Capture the cell that displays the provided text and extract its [x, y] central coordinate. 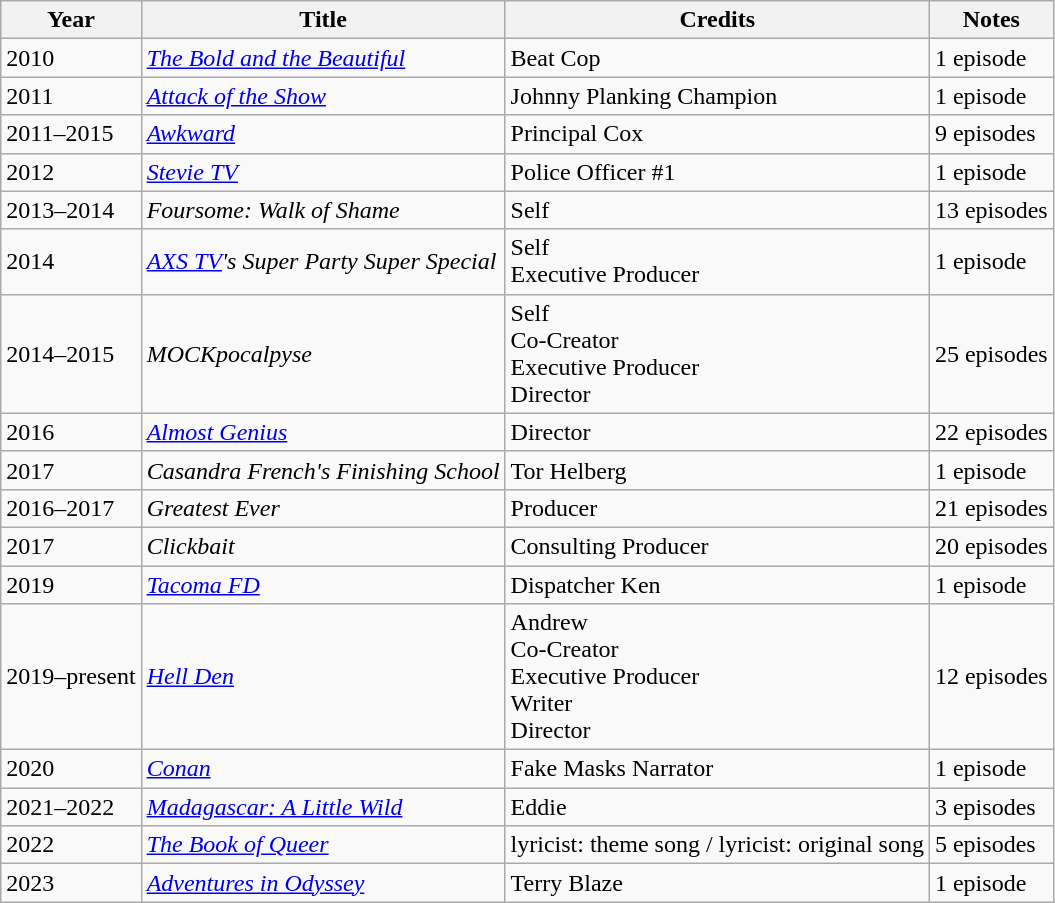
2014–2015 [71, 354]
The Bold and the Beautiful [323, 58]
2010 [71, 58]
Self Co-Creator Executive Producer Director [717, 354]
Notes [991, 20]
13 episodes [991, 210]
MOCKpocalpyse [323, 354]
Casandra French's Finishing School [323, 470]
Tor Helberg [717, 470]
Johnny Planking Champion [717, 96]
Awkward [323, 134]
12 episodes [991, 677]
Tacoma FD [323, 585]
Title [323, 20]
Police Officer #1 [717, 172]
Andrew Co-Creator Executive Producer Writer Director [717, 677]
2022 [71, 845]
Dispatcher Ken [717, 585]
2020 [71, 769]
9 episodes [991, 134]
Producer [717, 508]
2014 [71, 262]
Terry Blaze [717, 883]
Fake Masks Narrator [717, 769]
2019–present [71, 677]
Conan [323, 769]
2012 [71, 172]
The Book of Queer [323, 845]
Principal Cox [717, 134]
Hell Den [323, 677]
2021–2022 [71, 807]
Foursome: Walk of Shame [323, 210]
2016 [71, 432]
Consulting Producer [717, 546]
Year [71, 20]
Credits [717, 20]
2011 [71, 96]
20 episodes [991, 546]
Stevie TV [323, 172]
2016–2017 [71, 508]
Greatest Ever [323, 508]
Director [717, 432]
Almost Genius [323, 432]
2023 [71, 883]
2013–2014 [71, 210]
lyricist: theme song / lyricist: original song [717, 845]
Attack of the Show [323, 96]
Self Executive Producer [717, 262]
Adventures in Odyssey [323, 883]
21 episodes [991, 508]
25 episodes [991, 354]
Clickbait [323, 546]
Madagascar: A Little Wild [323, 807]
2011–2015 [71, 134]
Eddie [717, 807]
3 episodes [991, 807]
2019 [71, 585]
Self [717, 210]
22 episodes [991, 432]
Beat Cop [717, 58]
AXS TV's Super Party Super Special [323, 262]
5 episodes [991, 845]
